From the cell containing the given text, extract its center point as [x, y] coordinate. 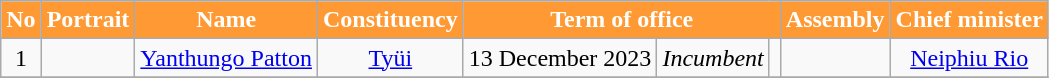
Term of office [622, 20]
Constituency [390, 20]
No [21, 20]
Tyüi [390, 58]
Chief minister [969, 20]
Yanthungo Patton [226, 58]
Incumbent [713, 58]
1 [21, 58]
13 December 2023 [560, 58]
Assembly [835, 20]
Name [226, 20]
Portrait [88, 20]
Neiphiu Rio [969, 58]
